Find where the given text appears and provide that cell's center as [X, Y] coordinate. 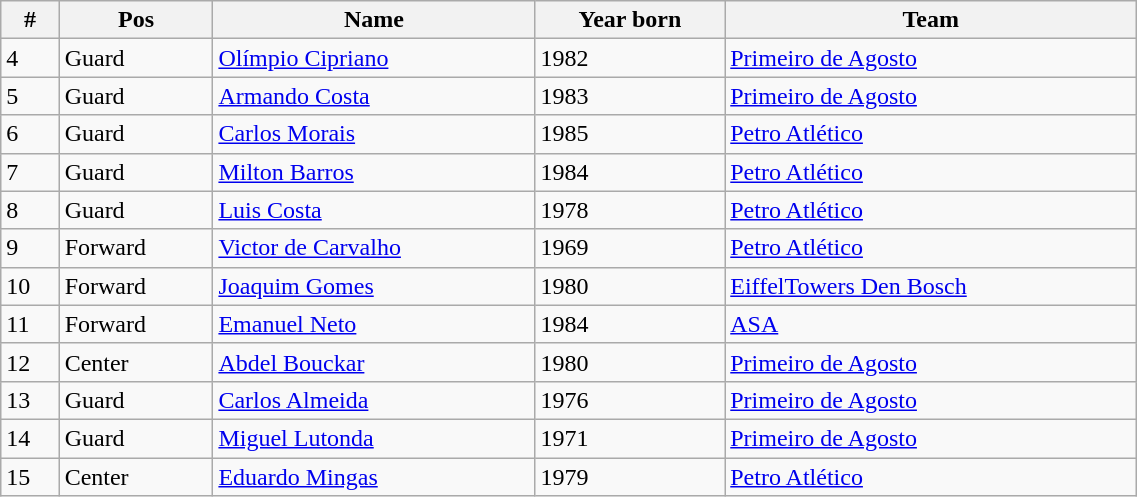
EiffelTowers Den Bosch [931, 286]
1985 [630, 134]
9 [30, 248]
15 [30, 477]
Carlos Morais [374, 134]
Joaquim Gomes [374, 286]
1971 [630, 438]
13 [30, 400]
# [30, 20]
8 [30, 210]
6 [30, 134]
Luis Costa [374, 210]
Name [374, 20]
12 [30, 362]
1969 [630, 248]
7 [30, 172]
Eduardo Mingas [374, 477]
Emanuel Neto [374, 324]
4 [30, 58]
Armando Costa [374, 96]
Pos [136, 20]
Team [931, 20]
Year born [630, 20]
1983 [630, 96]
ASA [931, 324]
5 [30, 96]
Victor de Carvalho [374, 248]
11 [30, 324]
10 [30, 286]
1978 [630, 210]
Abdel Bouckar [374, 362]
Milton Barros [374, 172]
14 [30, 438]
Miguel Lutonda [374, 438]
1982 [630, 58]
1979 [630, 477]
Carlos Almeida [374, 400]
1976 [630, 400]
Olímpio Cipriano [374, 58]
